Determine the (x, y) coordinate at the center of the cell enclosing the given text.  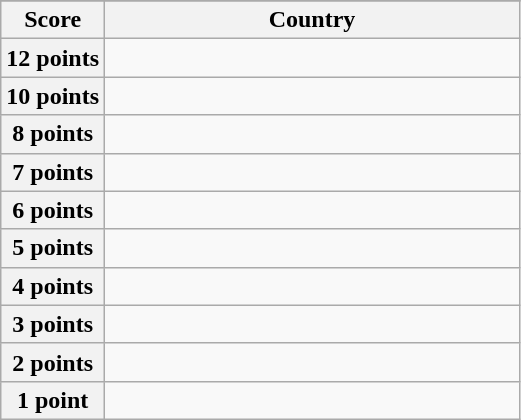
4 points (53, 286)
2 points (53, 362)
7 points (53, 172)
3 points (53, 324)
Country (312, 20)
8 points (53, 134)
12 points (53, 58)
5 points (53, 248)
1 point (53, 400)
6 points (53, 210)
10 points (53, 96)
Score (53, 20)
